Identify which cell holds the provided text, then report its [X, Y] central coordinate. 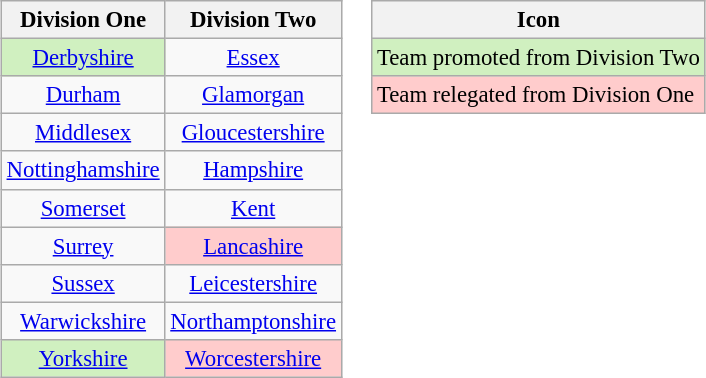
Sussex [83, 283]
Warwickshire [83, 321]
Northamptonshire [253, 321]
Kent [253, 208]
Icon [538, 20]
Durham [83, 95]
Surrey [83, 246]
Gloucestershire [253, 133]
Leicestershire [253, 283]
Yorkshire [83, 358]
Lancashire [253, 246]
Middlesex [83, 133]
Team relegated from Division One [538, 95]
Team promoted from Division Two [538, 58]
Division One [83, 20]
Nottinghamshire [83, 170]
Glamorgan [253, 95]
Essex [253, 58]
Hampshire [253, 170]
Worcestershire [253, 358]
Derbyshire [83, 58]
Division Two [253, 20]
Somerset [83, 208]
